For the text-containing cell, return its midpoint in (X, Y) coordinate format. 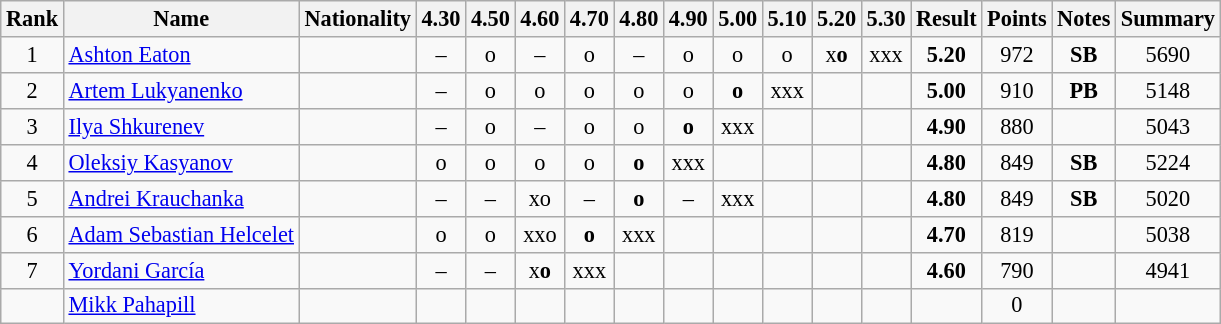
Ashton Eaton (181, 55)
Mikk Pahapill (181, 306)
5038 (1168, 234)
Ilya Shkurenev (181, 126)
Summary (1168, 19)
Nationality (358, 19)
Yordani García (181, 270)
7 (32, 270)
4.50 (490, 19)
790 (1017, 270)
5 (32, 198)
880 (1017, 126)
5020 (1168, 198)
5224 (1168, 162)
5.10 (786, 19)
5.30 (886, 19)
Result (946, 19)
5148 (1168, 90)
972 (1017, 55)
Notes (1084, 19)
2 (32, 90)
Rank (32, 19)
0 (1017, 306)
6 (32, 234)
Artem Lukyanenko (181, 90)
4.30 (440, 19)
5043 (1168, 126)
1 (32, 55)
910 (1017, 90)
Points (1017, 19)
Adam Sebastian Helcelet (181, 234)
5690 (1168, 55)
Oleksiy Kasyanov (181, 162)
3 (32, 126)
4941 (1168, 270)
Andrei Krauchanka (181, 198)
819 (1017, 234)
4 (32, 162)
xxo (540, 234)
Name (181, 19)
PB (1084, 90)
